Search for the cell housing the specified text and yield its [X, Y] center coordinate. 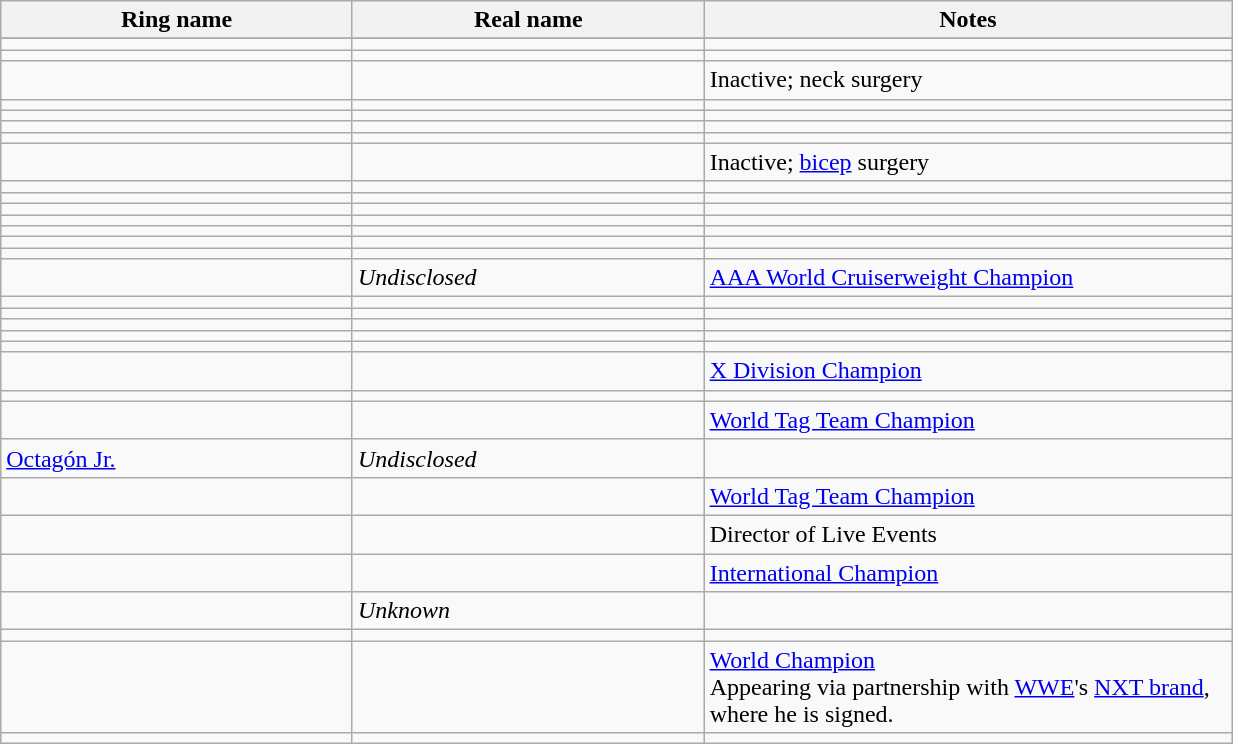
Octagón Jr. [177, 458]
International Champion [968, 573]
AAA World Cruiserweight Champion [968, 278]
Ring name [177, 20]
X Division Champion [968, 371]
Inactive; neck surgery [968, 80]
Real name [528, 20]
Notes [968, 20]
Inactive; bicep surgery [968, 162]
Director of Live Events [968, 534]
World ChampionAppearing via partnership with WWE's NXT brand, where he is signed. [968, 687]
Unknown [528, 611]
